Determine the (x, y) coordinate at the center of the cell enclosing the given text.  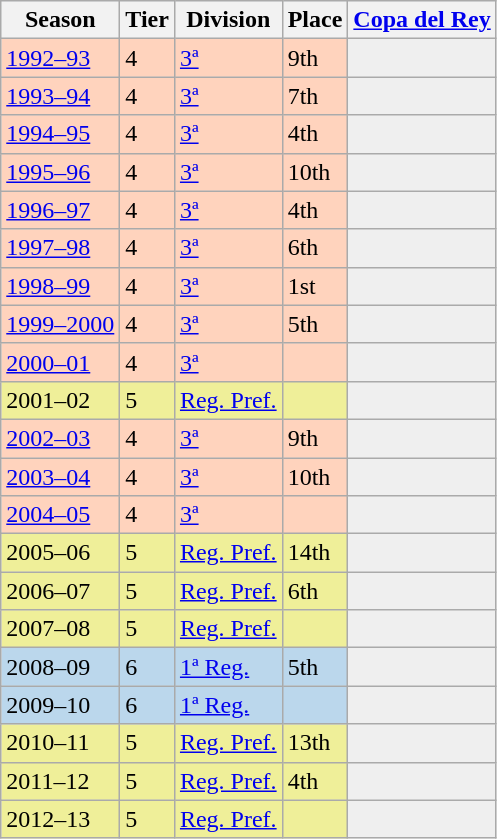
1997–98 (60, 248)
14th (315, 553)
Copa del Rey (422, 20)
2008–09 (60, 667)
1995–96 (60, 172)
2002–03 (60, 438)
Season (60, 20)
1996–97 (60, 210)
1998–99 (60, 286)
2006–07 (60, 591)
2001–02 (60, 400)
2005–06 (60, 553)
2000–01 (60, 362)
1992–93 (60, 58)
2011–12 (60, 781)
13th (315, 743)
1st (315, 286)
2007–08 (60, 629)
2003–04 (60, 477)
2010–11 (60, 743)
Division (228, 20)
Tier (148, 20)
1999–2000 (60, 324)
2012–13 (60, 819)
2009–10 (60, 705)
1994–95 (60, 134)
Place (315, 20)
2004–05 (60, 515)
7th (315, 96)
1993–94 (60, 96)
